Determine the (X, Y) coordinate at the center of the cell enclosing the given text.  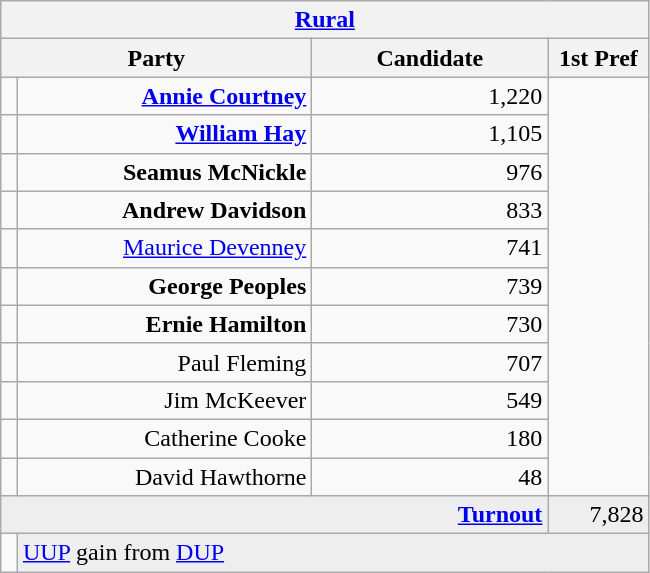
730 (430, 324)
Turnout (274, 515)
Ernie Hamilton (164, 324)
180 (430, 438)
739 (430, 286)
Party (156, 58)
UUP gain from DUP (333, 553)
William Hay (164, 134)
48 (430, 477)
549 (430, 400)
1st Pref (598, 58)
707 (430, 362)
833 (430, 210)
7,828 (598, 515)
George Peoples (164, 286)
1,105 (430, 134)
Andrew Davidson (164, 210)
Candidate (430, 58)
David Hawthorne (164, 477)
1,220 (430, 96)
Paul Fleming (164, 362)
Jim McKeever (164, 400)
Rural (325, 20)
Maurice Devenney (164, 248)
741 (430, 248)
Annie Courtney (164, 96)
976 (430, 172)
Seamus McNickle (164, 172)
Catherine Cooke (164, 438)
